Determine the (X, Y) coordinate at the center of the cell enclosing the given text.  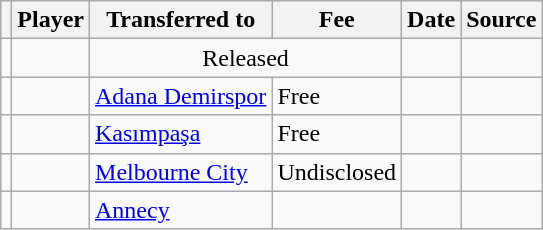
Player (51, 20)
Adana Demirspor (181, 96)
Source (502, 20)
Transferred to (181, 20)
Date (432, 20)
Kasımpaşa (181, 134)
Undisclosed (337, 172)
Released (246, 58)
Melbourne City (181, 172)
Fee (337, 20)
Annecy (181, 210)
